Determine the (x, y) coordinate at the center of the cell enclosing the given text.  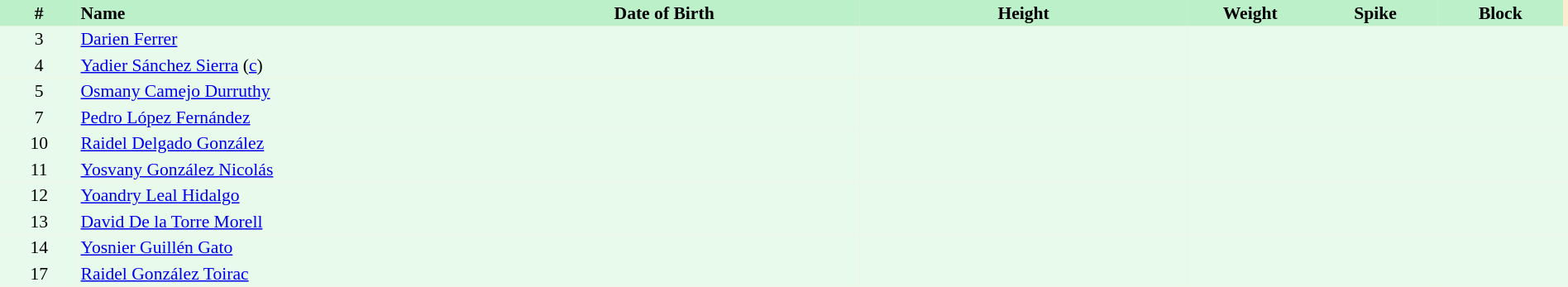
Yosvany González Nicolás (273, 170)
Yoandry Leal Hidalgo (273, 195)
17 (39, 274)
11 (39, 170)
Osmany Camejo Durruthy (273, 91)
14 (39, 248)
Weight (1250, 13)
5 (39, 91)
10 (39, 144)
12 (39, 195)
Height (1024, 13)
Raidel Delgado González (273, 144)
Raidel González Toirac (273, 274)
Date of Birth (664, 13)
3 (39, 40)
4 (39, 65)
Yadier Sánchez Sierra (c) (273, 65)
Name (273, 13)
Block (1500, 13)
Yosnier Guillén Gato (273, 248)
David De la Torre Morell (273, 222)
Spike (1374, 13)
Darien Ferrer (273, 40)
# (39, 13)
13 (39, 222)
7 (39, 117)
Pedro López Fernández (273, 117)
